Output the (X, Y) coordinate of the center of the cell containing the given text.  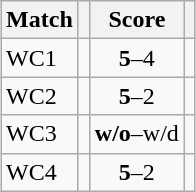
Match (40, 20)
WC2 (40, 96)
Score (136, 20)
w/o–w/d (136, 134)
WC3 (40, 134)
5–4 (136, 58)
WC1 (40, 58)
WC4 (40, 172)
